Return the [X, Y] coordinate for the center point of the cell that contains the specified text.  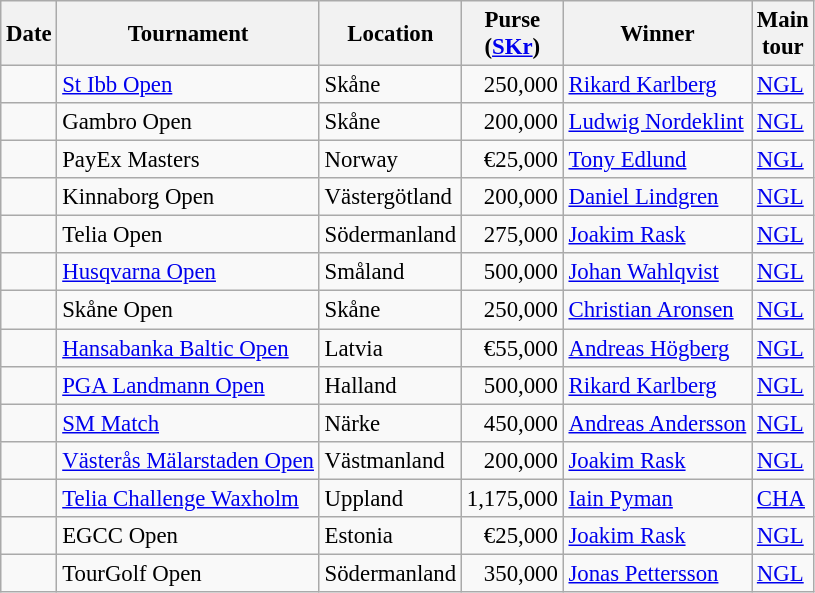
Latvia [390, 348]
Halland [390, 385]
Andreas Andersson [657, 423]
Location [390, 34]
Småland [390, 273]
TourGolf Open [188, 573]
Hansabanka Baltic Open [188, 348]
Västmanland [390, 460]
Kinnaborg Open [188, 197]
Date [29, 34]
Estonia [390, 536]
Christian Aronsen [657, 310]
Johan Wahlqvist [657, 273]
Daniel Lindgren [657, 197]
SM Match [188, 423]
Husqvarna Open [188, 273]
Telia Challenge Waxholm [188, 498]
Andreas Högberg [657, 348]
275,000 [512, 235]
EGCC Open [188, 536]
CHA [784, 498]
Närke [390, 423]
St Ibb Open [188, 85]
Norway [390, 160]
Purse(SKr) [512, 34]
Västerås Mälarstaden Open [188, 460]
PGA Landmann Open [188, 385]
350,000 [512, 573]
Maintour [784, 34]
Västergötland [390, 197]
Jonas Pettersson [657, 573]
Telia Open [188, 235]
Tournament [188, 34]
Iain Pyman [657, 498]
1,175,000 [512, 498]
Ludwig Nordeklint [657, 122]
Uppland [390, 498]
Gambro Open [188, 122]
Skåne Open [188, 310]
450,000 [512, 423]
PayEx Masters [188, 160]
Winner [657, 34]
€55,000 [512, 348]
Tony Edlund [657, 160]
